Pinpoint the cell where the given text exists, returning its (x, y) midpoint coordinate. 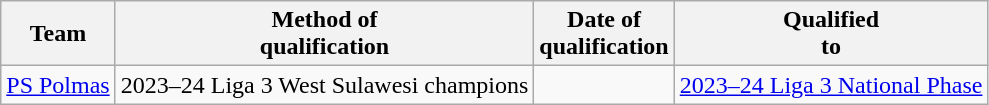
Team (58, 34)
PS Polmas (58, 85)
Method of qualification (324, 34)
2023–24 Liga 3 National Phase (831, 85)
Qualified to (831, 34)
Date of qualification (604, 34)
2023–24 Liga 3 West Sulawesi champions (324, 85)
